Detect which cell encompasses the target text, then output its [X, Y] center coordinate. 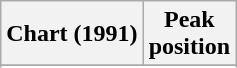
Peakposition [189, 34]
Chart (1991) [72, 34]
